Output the [x, y] coordinate of the center of the cell containing the given text.  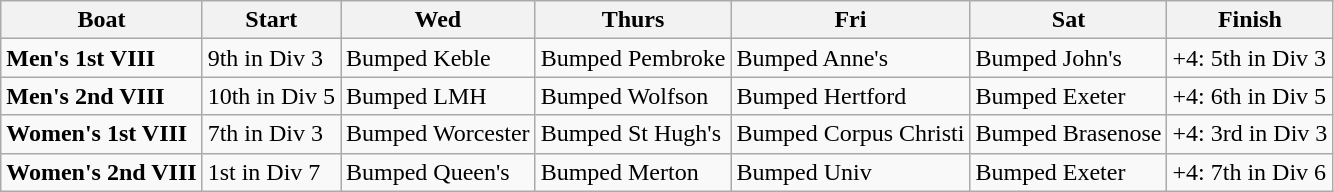
7th in Div 3 [271, 134]
Bumped St Hugh's [633, 134]
Fri [850, 20]
Bumped Merton [633, 172]
Finish [1250, 20]
1st in Div 7 [271, 172]
Men's 1st VIII [102, 58]
+4: 3rd in Div 3 [1250, 134]
Thurs [633, 20]
Bumped Worcester [438, 134]
Bumped Pembroke [633, 58]
Start [271, 20]
Bumped Anne's [850, 58]
Women's 2nd VIII [102, 172]
Sat [1068, 20]
Bumped Wolfson [633, 96]
Boat [102, 20]
Bumped Hertford [850, 96]
Wed [438, 20]
+4: 6th in Div 5 [1250, 96]
Bumped Univ [850, 172]
Men's 2nd VIII [102, 96]
+4: 7th in Div 6 [1250, 172]
10th in Div 5 [271, 96]
Bumped Keble [438, 58]
Women's 1st VIII [102, 134]
9th in Div 3 [271, 58]
Bumped Queen's [438, 172]
Bumped LMH [438, 96]
+4: 5th in Div 3 [1250, 58]
Bumped John's [1068, 58]
Bumped Corpus Christi [850, 134]
Bumped Brasenose [1068, 134]
